Determine the (X, Y) coordinate at the center of the cell enclosing the given text.  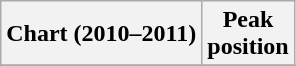
Chart (2010–2011) (102, 34)
Peakposition (248, 34)
